Detect which cell encompasses the target text, then output its [x, y] center coordinate. 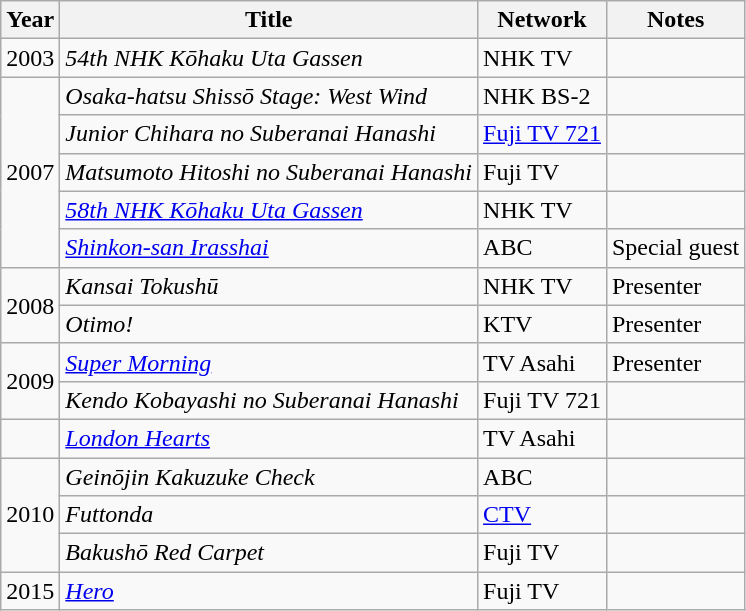
CTV [542, 515]
Network [542, 20]
Matsumoto Hitoshi no Suberanai Hanashi [269, 172]
2015 [30, 591]
Bakushō Red Carpet [269, 553]
London Hearts [269, 438]
NHK BS-2 [542, 96]
Title [269, 20]
Super Morning [269, 362]
Kendo Kobayashi no Suberanai Hanashi [269, 400]
Junior Chihara no Suberanai Hanashi [269, 134]
2003 [30, 58]
2010 [30, 515]
Osaka-hatsu Shissō Stage: West Wind [269, 96]
Futtonda [269, 515]
58th NHK Kōhaku Uta Gassen [269, 210]
2007 [30, 172]
Special guest [675, 248]
2008 [30, 305]
Kansai Tokushū [269, 286]
Hero [269, 591]
KTV [542, 324]
Notes [675, 20]
Otimo! [269, 324]
Year [30, 20]
Shinkon-san Irasshai [269, 248]
2009 [30, 381]
54th NHK Kōhaku Uta Gassen [269, 58]
Geinōjin Kakuzuke Check [269, 477]
